Detect which cell encompasses the target text, then output its [X, Y] center coordinate. 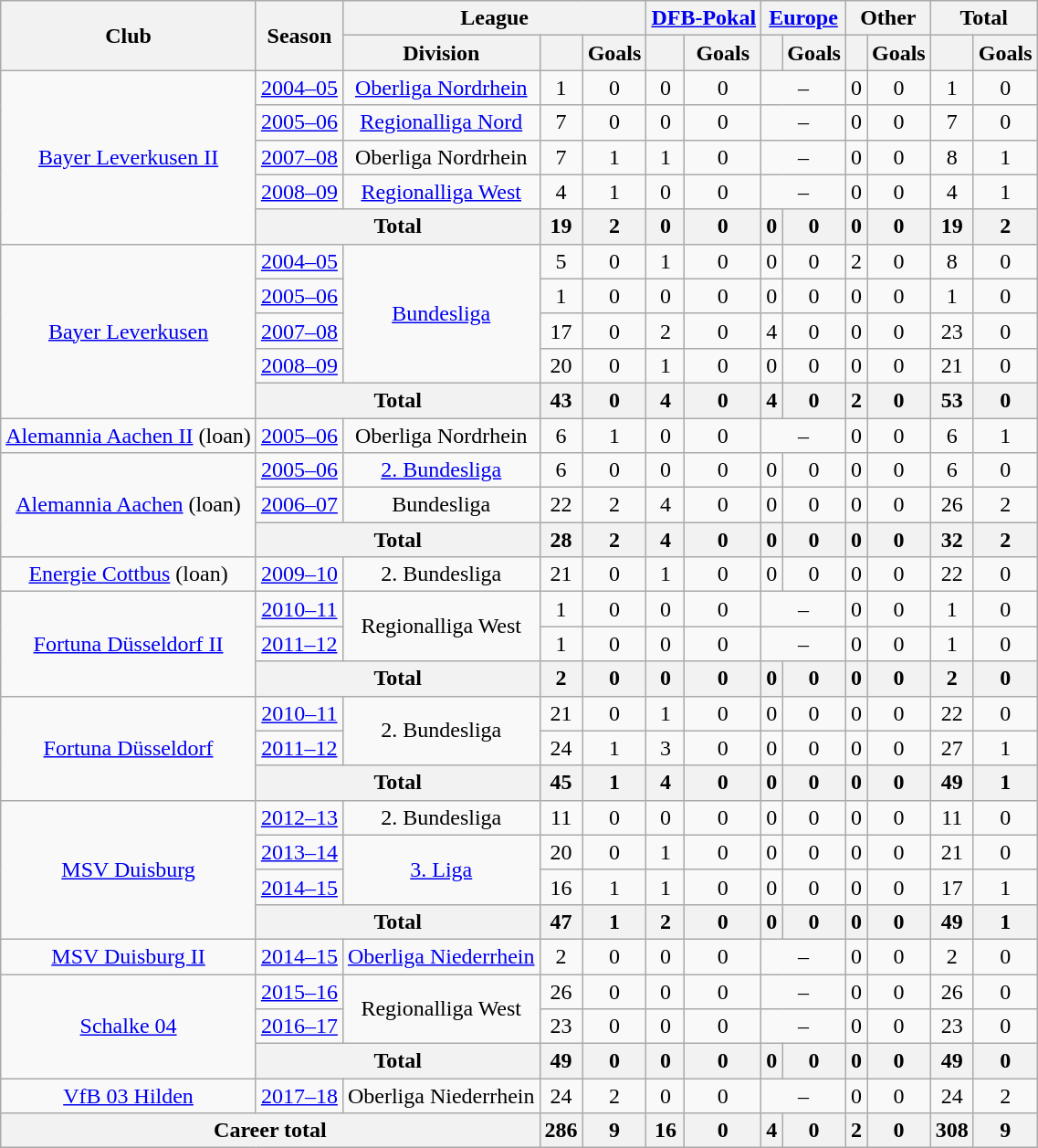
3. Liga [441, 869]
28 [561, 540]
47 [561, 922]
DFB-Pokal [704, 18]
2012–13 [299, 817]
308 [951, 1131]
Division [441, 53]
27 [951, 748]
Fortuna Düsseldorf [129, 748]
2017–18 [299, 1096]
2009–10 [299, 574]
Europe [803, 18]
53 [951, 400]
Schalke 04 [129, 1026]
Career total [270, 1131]
Bayer Leverkusen [129, 331]
286 [561, 1131]
Other [887, 18]
Alemannia Aachen (loan) [129, 505]
Club [129, 36]
MSV Duisburg II [129, 956]
2015–16 [299, 991]
Season [299, 36]
Energie Cottbus (loan) [129, 574]
MSV Duisburg [129, 869]
2006–07 [299, 505]
2016–17 [299, 1027]
43 [561, 400]
Fortuna Düsseldorf II [129, 644]
2013–14 [299, 852]
Alemannia Aachen II (loan) [129, 436]
5 [561, 261]
League [494, 18]
Regionalliga Nord [441, 122]
VfB 03 Hilden [129, 1096]
3 [666, 748]
32 [951, 540]
Bayer Leverkusen II [129, 157]
45 [561, 783]
